Identify which cell holds the provided text, then report its [X, Y] central coordinate. 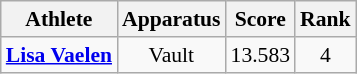
4 [326, 55]
13.583 [260, 55]
Lisa Vaelen [59, 55]
Rank [326, 19]
Athlete [59, 19]
Vault [171, 55]
Apparatus [171, 19]
Score [260, 19]
